Scan for the cell matching the given text and deliver its [X, Y] coordinate at center. 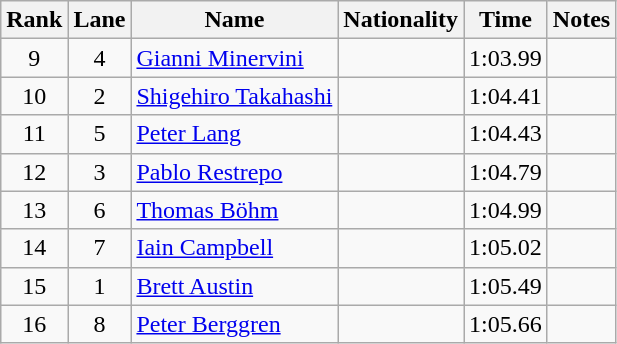
1:05.66 [506, 324]
3 [100, 172]
Time [506, 20]
1:04.79 [506, 172]
14 [34, 248]
Brett Austin [234, 286]
5 [100, 134]
2 [100, 96]
16 [34, 324]
1:05.02 [506, 248]
Shigehiro Takahashi [234, 96]
Iain Campbell [234, 248]
1:05.49 [506, 286]
Gianni Minervini [234, 58]
11 [34, 134]
1:04.99 [506, 210]
Nationality [401, 20]
15 [34, 286]
1:03.99 [506, 58]
6 [100, 210]
Name [234, 20]
10 [34, 96]
12 [34, 172]
4 [100, 58]
1:04.41 [506, 96]
Thomas Böhm [234, 210]
Lane [100, 20]
1 [100, 286]
8 [100, 324]
Rank [34, 20]
Peter Lang [234, 134]
7 [100, 248]
9 [34, 58]
Notes [581, 20]
Peter Berggren [234, 324]
13 [34, 210]
Pablo Restrepo [234, 172]
1:04.43 [506, 134]
